Capture the cell that displays the provided text and extract its [x, y] central coordinate. 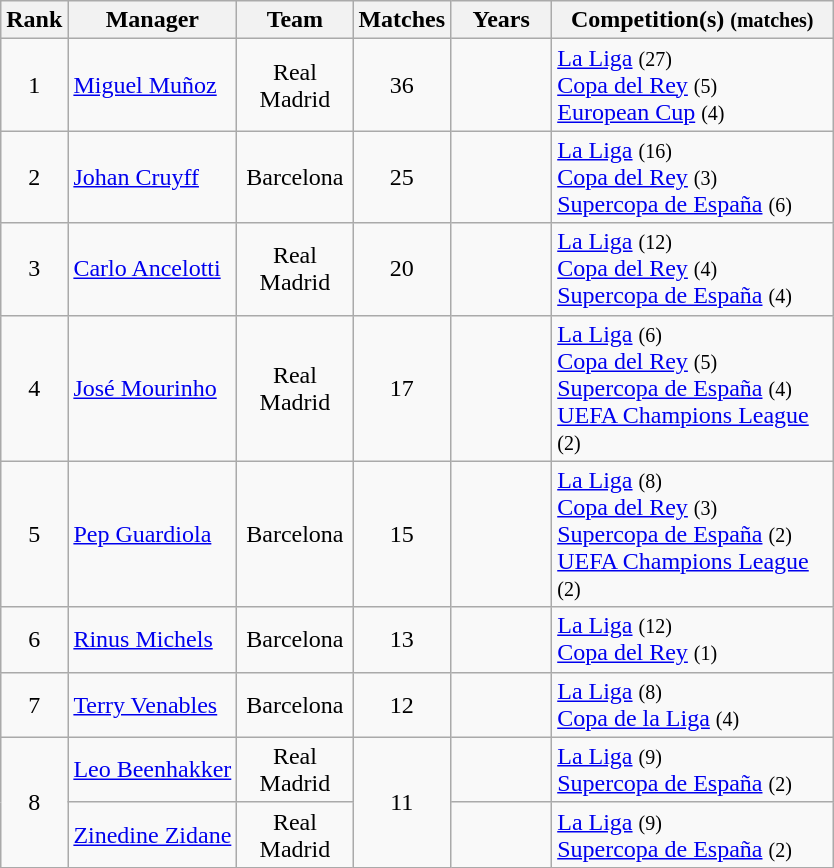
José Mourinho [152, 388]
25 [402, 177]
La Liga (8) Copa del Rey (3) Supercopa de España (2) UEFA Champions League (2) [692, 534]
17 [402, 388]
2 [34, 177]
Zinedine Zidane [152, 834]
15 [402, 534]
1 [34, 85]
13 [402, 640]
La Liga (12)Copa del Rey (4)Supercopa de España (4) [692, 269]
Team [295, 20]
Leo Beenhakker [152, 770]
Pep Guardiola [152, 534]
4 [34, 388]
La Liga (6) Copa del Rey (5) Supercopa de España (4) UEFA Champions League (2) [692, 388]
Johan Cruyff [152, 177]
La Liga (12) Copa del Rey (1) [692, 640]
Miguel Muñoz [152, 85]
Carlo Ancelotti [152, 269]
5 [34, 534]
Terry Venables [152, 704]
Years [502, 20]
La Liga (8) Copa de la Liga (4) [692, 704]
3 [34, 269]
Rinus Michels [152, 640]
Competition(s) (matches) [692, 20]
Matches [402, 20]
8 [34, 802]
11 [402, 802]
7 [34, 704]
La Liga (27) Copa del Rey (5) European Cup (4) [692, 85]
12 [402, 704]
La Liga (16) Copa del Rey (3) Supercopa de España (6) [692, 177]
Manager [152, 20]
6 [34, 640]
Rank [34, 20]
36 [402, 85]
20 [402, 269]
